From the cell containing the given text, extract its center point as (X, Y) coordinate. 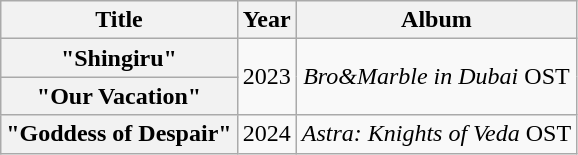
Bro&Marble in Dubai OST (436, 77)
"Goddess of Despair" (119, 134)
"Shingiru" (119, 58)
Year (266, 20)
"Our Vacation" (119, 96)
Album (436, 20)
Astra: Knights of Veda OST (436, 134)
Title (119, 20)
2024 (266, 134)
2023 (266, 77)
